Identify which cell holds the provided text, then report its [X, Y] central coordinate. 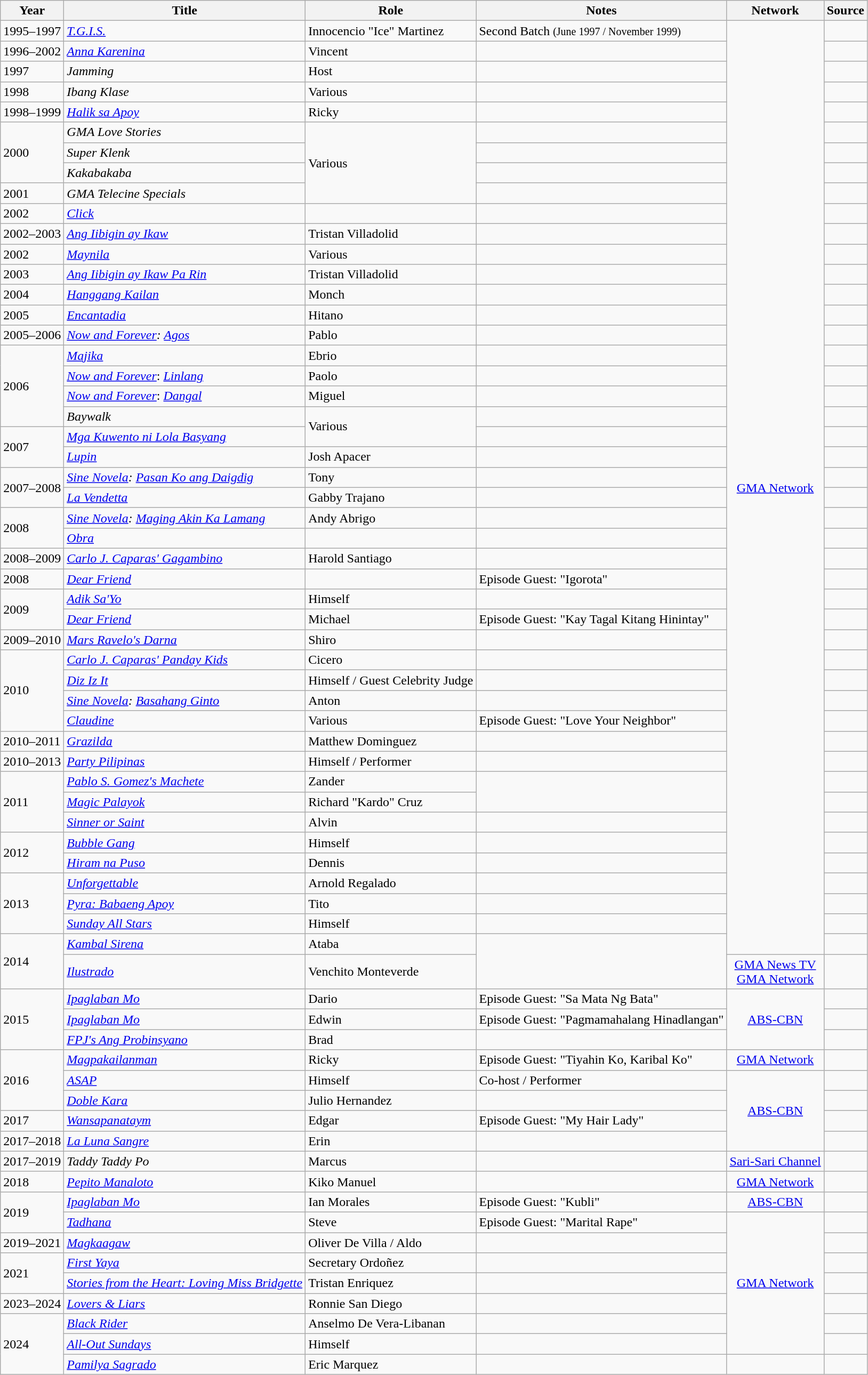
2005 [32, 315]
Cicero [391, 660]
Tadhana [184, 1222]
Kiko Manuel [391, 1181]
Bubble Gang [184, 842]
2001 [32, 193]
Ibang Klase [184, 92]
Wansapanataym [184, 1121]
Anton [391, 701]
Episode Guest: "Igorota" [601, 578]
Encantadia [184, 315]
Monch [391, 295]
2006 [32, 386]
GMA Love Stories [184, 132]
Secretary Ordoñez [391, 1263]
Party Pilipinas [184, 761]
Grazilda [184, 741]
Episode Guest: "Pagmamahalang Hinadlangan" [601, 1019]
GMA News TV GMA Network [775, 971]
Majika [184, 356]
Notes [601, 11]
Ataba [391, 944]
Hanggang Kailan [184, 295]
Episode Guest: "Sa Mata Ng Bata" [601, 999]
Lupin [184, 457]
Sunday All Stars [184, 924]
Andy Abrigo [391, 518]
Anna Karenina [184, 51]
2000 [32, 152]
Dario [391, 999]
Black Rider [184, 1324]
2007 [32, 447]
Episode Guest: "Love Your Neighbor" [601, 721]
Now and Forever: Dangal [184, 396]
Magkaagaw [184, 1243]
2015 [32, 1019]
Click [184, 213]
1998–1999 [32, 112]
Ebrio [391, 356]
Lovers & Liars [184, 1304]
Pepito Manaloto [184, 1181]
Carlo J. Caparas' Gagambino [184, 558]
Ian Morales [391, 1202]
FPJ's Ang Probinsyano [184, 1040]
All-Out Sundays [184, 1344]
Claudine [184, 721]
2009–2010 [32, 640]
2002–2003 [32, 234]
Baywalk [184, 416]
Co-host / Performer [601, 1080]
Now and Forever: Linlang [184, 376]
Marcus [391, 1161]
1996–2002 [32, 51]
Ang Iibigin ay Ikaw [184, 234]
Source [846, 11]
Pablo S. Gomez's Machete [184, 782]
1998 [32, 92]
Host [391, 71]
Pyra: Babaeng Apoy [184, 904]
2012 [32, 853]
2010–2011 [32, 741]
Diz Iz It [184, 680]
1995–1997 [32, 31]
La Luna Sangre [184, 1141]
Jamming [184, 71]
2005–2006 [32, 335]
Taddy Taddy Po [184, 1161]
Pamilya Sagrado [184, 1364]
Erin [391, 1141]
Title [184, 11]
Super Klenk [184, 152]
2019 [32, 1212]
2017–2019 [32, 1161]
Obra [184, 538]
2021 [32, 1273]
Halik sa Apoy [184, 112]
Brad [391, 1040]
Vincent [391, 51]
2019–2021 [32, 1243]
Innocencio "Ice" Martinez [391, 31]
Year [32, 11]
La Vendetta [184, 497]
Venchito Monteverde [391, 971]
Hiram na Puso [184, 863]
2014 [32, 962]
Kakabakaba [184, 173]
Himself / Guest Celebrity Judge [391, 680]
2004 [32, 295]
Harold Santiago [391, 558]
Role [391, 11]
Arnold Regalado [391, 883]
ASAP [184, 1080]
Sari-Sari Channel [775, 1161]
Richard "Kardo" Cruz [391, 802]
Anselmo De Vera-Libanan [391, 1324]
Sine Novela: Pasan Ko ang Daigdig [184, 477]
2010 [32, 690]
Shiro [391, 640]
Tito [391, 904]
Mga Kuwento ni Lola Basyang [184, 437]
Mars Ravelo's Darna [184, 640]
2003 [32, 275]
2017–2018 [32, 1141]
2023–2024 [32, 1304]
Michael [391, 620]
Episode Guest: "Tiyahin Ko, Karibal Ko" [601, 1060]
Sine Novela: Basahang Ginto [184, 701]
Network [775, 11]
Unforgettable [184, 883]
Ilustrado [184, 971]
Magpakailanman [184, 1060]
Episode Guest: "Kubli" [601, 1202]
1997 [32, 71]
Miguel [391, 396]
Tony [391, 477]
Second Batch (June 1997 / November 1999) [601, 31]
Stories from the Heart: Loving Miss Bridgette [184, 1283]
2016 [32, 1080]
Episode Guest: "Marital Rape" [601, 1222]
Hitano [391, 315]
Now and Forever: Agos [184, 335]
2007–2008 [32, 487]
Gabby Trajano [391, 497]
Carlo J. Caparas' Panday Kids [184, 660]
2013 [32, 903]
Dennis [391, 863]
2024 [32, 1344]
First Yaya [184, 1263]
2018 [32, 1181]
2017 [32, 1121]
GMA Telecine Specials [184, 193]
Edwin [391, 1019]
Josh Apacer [391, 457]
Zander [391, 782]
2011 [32, 802]
Matthew Dominguez [391, 741]
Paolo [391, 376]
Julio Hernandez [391, 1100]
Oliver De Villa / Aldo [391, 1243]
Magic Palayok [184, 802]
Ang Iibigin ay Ikaw Pa Rin [184, 275]
Episode Guest: "My Hair Lady" [601, 1121]
Himself / Performer [391, 761]
Pablo [391, 335]
2008–2009 [32, 558]
Maynila [184, 254]
Alvin [391, 822]
Doble Kara [184, 1100]
Sine Novela: Maging Akin Ka Lamang [184, 518]
Episode Guest: "Kay Tagal Kitang Hinintay" [601, 620]
Ronnie San Diego [391, 1304]
Sinner or Saint [184, 822]
T.G.I.S. [184, 31]
2010–2013 [32, 761]
Edgar [391, 1121]
Tristan Enriquez [391, 1283]
2009 [32, 609]
Kambal Sirena [184, 944]
Adik Sa'Yo [184, 599]
Eric Marquez [391, 1364]
Steve [391, 1222]
